Return the (X, Y) coordinate for the center point of the cell that contains the specified text.  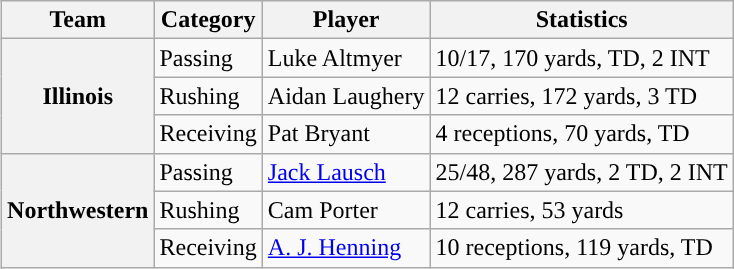
Cam Porter (346, 210)
Category (208, 20)
Jack Lausch (346, 172)
25/48, 287 yards, 2 TD, 2 INT (582, 172)
4 receptions, 70 yards, TD (582, 134)
Northwestern (78, 210)
Player (346, 20)
A. J. Henning (346, 248)
Statistics (582, 20)
12 carries, 172 yards, 3 TD (582, 96)
10 receptions, 119 yards, TD (582, 248)
12 carries, 53 yards (582, 210)
Pat Bryant (346, 134)
10/17, 170 yards, TD, 2 INT (582, 58)
Team (78, 20)
Luke Altmyer (346, 58)
Illinois (78, 96)
Aidan Laughery (346, 96)
